Capture the cell that displays the provided text and extract its (x, y) central coordinate. 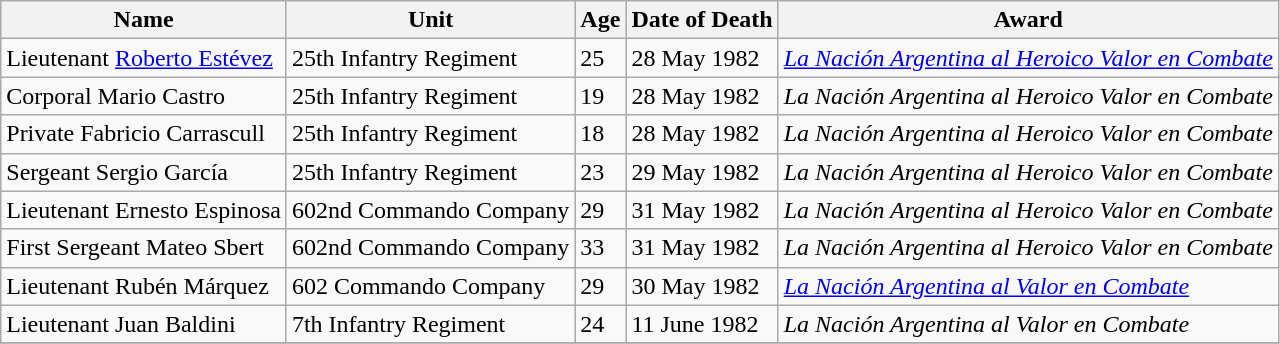
23 (600, 172)
24 (600, 324)
7th Infantry Regiment (430, 324)
Date of Death (702, 20)
Award (1028, 20)
Lieutenant Juan Baldini (144, 324)
Corporal Mario Castro (144, 96)
Lieutenant Rubén Márquez (144, 286)
33 (600, 248)
Age (600, 20)
Lieutenant Roberto Estévez (144, 58)
First Sergeant Mateo Sbert (144, 248)
602 Commando Company (430, 286)
Name (144, 20)
Unit (430, 20)
Sergeant Sergio García (144, 172)
29 May 1982 (702, 172)
Private Fabricio Carrascull (144, 134)
11 June 1982 (702, 324)
19 (600, 96)
25 (600, 58)
18 (600, 134)
Lieutenant Ernesto Espinosa (144, 210)
30 May 1982 (702, 286)
